Scan for the cell matching the given text and deliver its (x, y) coordinate at center. 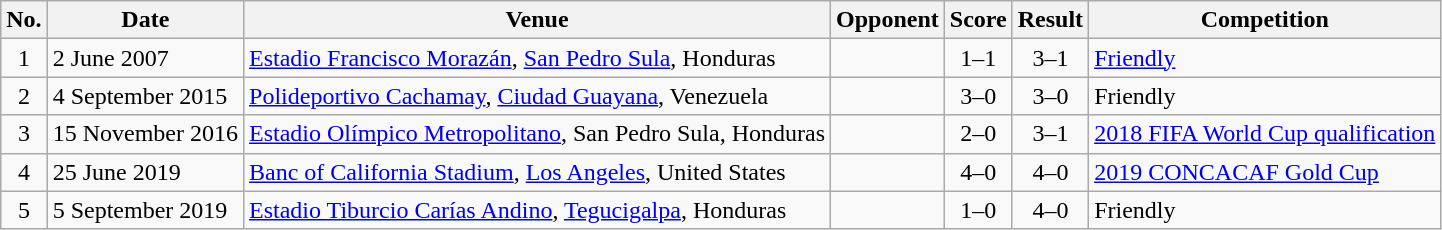
Opponent (888, 20)
2–0 (978, 134)
2018 FIFA World Cup qualification (1265, 134)
3 (24, 134)
2019 CONCACAF Gold Cup (1265, 172)
Estadio Olímpico Metropolitano, San Pedro Sula, Honduras (538, 134)
1–0 (978, 210)
Venue (538, 20)
1–1 (978, 58)
1 (24, 58)
Date (145, 20)
Competition (1265, 20)
15 November 2016 (145, 134)
25 June 2019 (145, 172)
Polideportivo Cachamay, Ciudad Guayana, Venezuela (538, 96)
2 June 2007 (145, 58)
Estadio Tiburcio Carías Andino, Tegucigalpa, Honduras (538, 210)
2 (24, 96)
Score (978, 20)
Result (1050, 20)
5 September 2019 (145, 210)
5 (24, 210)
4 (24, 172)
4 September 2015 (145, 96)
Banc of California Stadium, Los Angeles, United States (538, 172)
Estadio Francisco Morazán, San Pedro Sula, Honduras (538, 58)
No. (24, 20)
